Return the [x, y] coordinate for the center point of the cell that contains the specified text.  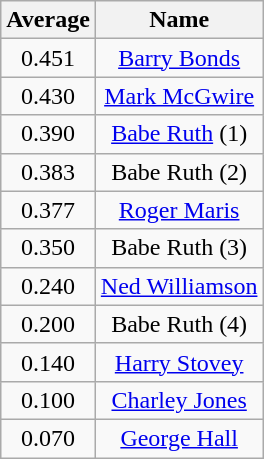
Barry Bonds [179, 58]
0.100 [48, 400]
0.140 [48, 362]
0.240 [48, 286]
Harry Stovey [179, 362]
George Hall [179, 438]
Babe Ruth (3) [179, 248]
0.200 [48, 324]
Average [48, 20]
0.451 [48, 58]
Babe Ruth (2) [179, 172]
Mark McGwire [179, 96]
Ned Williamson [179, 286]
0.430 [48, 96]
Babe Ruth (1) [179, 134]
Name [179, 20]
Charley Jones [179, 400]
0.390 [48, 134]
Babe Ruth (4) [179, 324]
Roger Maris [179, 210]
0.383 [48, 172]
0.350 [48, 248]
0.377 [48, 210]
0.070 [48, 438]
